Provide the (X, Y) coordinate of the cell's center where the given text is located.  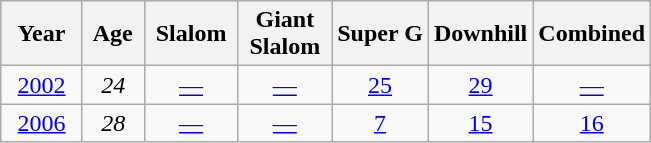
Age (113, 34)
2006 (42, 123)
28 (113, 123)
Giant Slalom (285, 34)
15 (480, 123)
Year (42, 34)
29 (480, 85)
16 (592, 123)
7 (380, 123)
Slalom (191, 34)
Combined (592, 34)
24 (113, 85)
25 (380, 85)
2002 (42, 85)
Downhill (480, 34)
Super G (380, 34)
